Provide the (x, y) coordinate of the cell's center where the given text is located.  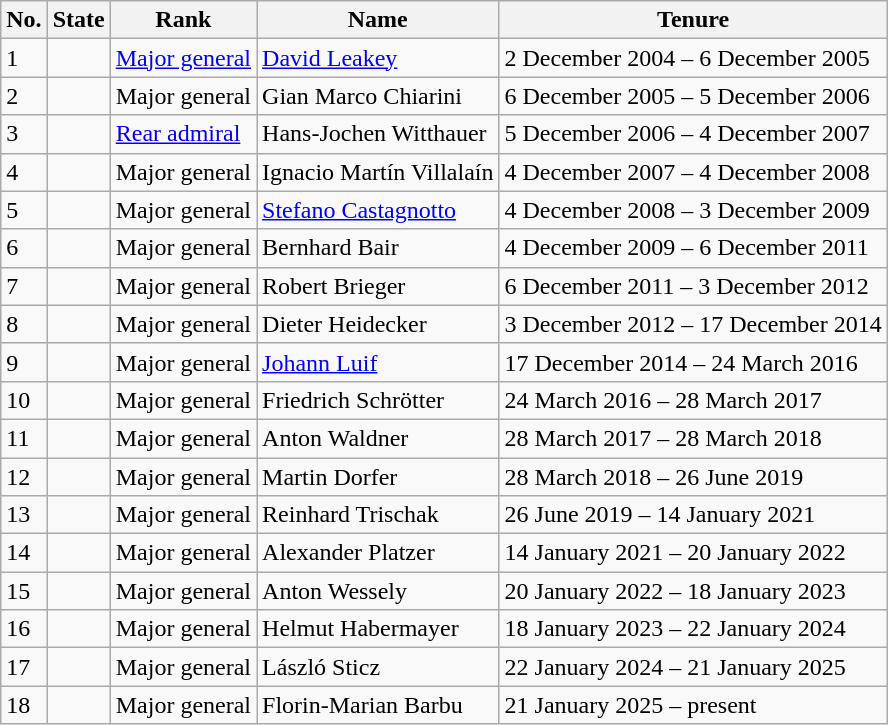
18 January 2023 – 22 January 2024 (693, 629)
Anton Wessely (378, 591)
State (78, 20)
18 (24, 705)
10 (24, 400)
2 December 2004 – 6 December 2005 (693, 58)
26 June 2019 – 14 January 2021 (693, 515)
Gian Marco Chiarini (378, 96)
Martin Dorfer (378, 477)
17 December 2014 – 24 March 2016 (693, 362)
5 (24, 210)
László Sticz (378, 667)
11 (24, 438)
3 December 2012 – 17 December 2014 (693, 324)
Bernhard Bair (378, 248)
4 December 2009 – 6 December 2011 (693, 248)
Reinhard Trischak (378, 515)
15 (24, 591)
4 December 2007 – 4 December 2008 (693, 172)
22 January 2024 – 21 January 2025 (693, 667)
14 (24, 553)
Helmut Habermayer (378, 629)
9 (24, 362)
Friedrich Schrötter (378, 400)
14 January 2021 – 20 January 2022 (693, 553)
12 (24, 477)
Rear admiral (183, 134)
David Leakey (378, 58)
20 January 2022 – 18 January 2023 (693, 591)
16 (24, 629)
6 (24, 248)
28 March 2018 – 26 June 2019 (693, 477)
4 (24, 172)
Alexander Platzer (378, 553)
2 (24, 96)
Anton Waldner (378, 438)
Dieter Heidecker (378, 324)
5 December 2006 – 4 December 2007 (693, 134)
Rank (183, 20)
Johann Luif (378, 362)
3 (24, 134)
13 (24, 515)
Tenure (693, 20)
Hans-Jochen Witthauer (378, 134)
Robert Brieger (378, 286)
No. (24, 20)
28 March 2017 – 28 March 2018 (693, 438)
Stefano Castagnotto (378, 210)
6 December 2011 – 3 December 2012 (693, 286)
6 December 2005 – 5 December 2006 (693, 96)
1 (24, 58)
Florin-Marian Barbu (378, 705)
21 January 2025 – present (693, 705)
7 (24, 286)
17 (24, 667)
4 December 2008 – 3 December 2009 (693, 210)
Name (378, 20)
24 March 2016 – 28 March 2017 (693, 400)
8 (24, 324)
Ignacio Martín Villalaín (378, 172)
